Provide the [x, y] coordinate of the cell's center where the given text is located.  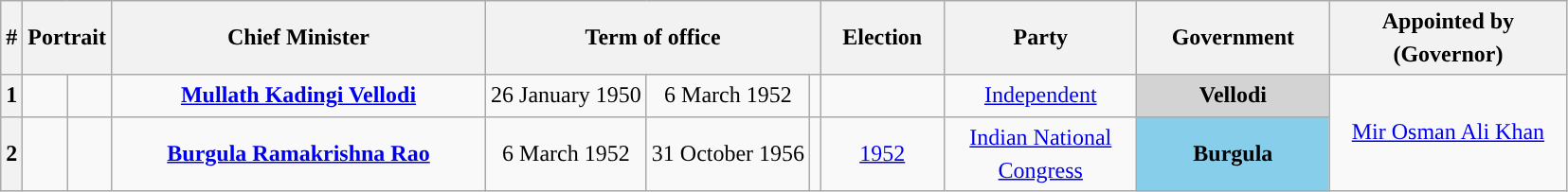
1 [11, 96]
Mir Osman Ali Khan [1448, 132]
Burgula [1234, 154]
1952 [883, 154]
Indian National Congress [1040, 154]
Chief Minister [297, 38]
Independent [1040, 96]
# [11, 38]
Burgula Ramakrishna Rao [297, 154]
26 January 1950 [567, 96]
Election [883, 38]
Appointed by(Governor) [1448, 38]
Party [1040, 38]
Mullath Kadingi Vellodi [297, 96]
Vellodi [1234, 96]
Government [1234, 38]
31 October 1956 [728, 154]
Portrait [67, 38]
2 [11, 154]
Term of office [654, 38]
